Return (X, Y) of the center of cell containing provided text 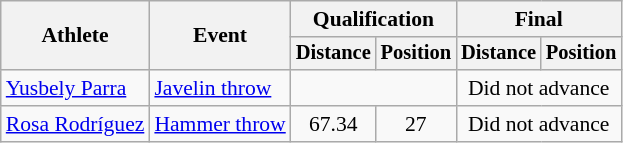
67.34 (334, 124)
Javelin throw (220, 88)
Rosa Rodríguez (76, 124)
Qualification (374, 19)
Athlete (76, 36)
Hammer throw (220, 124)
Final (538, 19)
27 (416, 124)
Event (220, 36)
Yusbely Parra (76, 88)
